Return the (x, y) coordinate for the center point of the cell that contains the specified text.  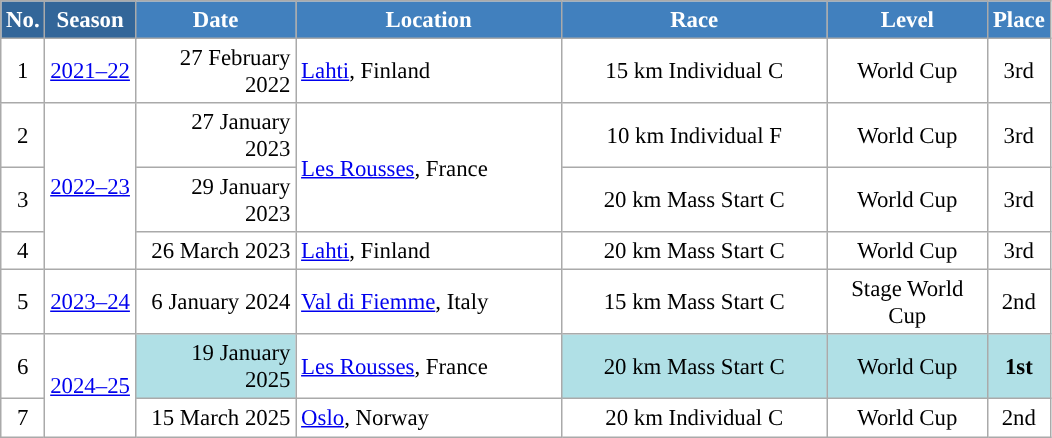
7 (23, 418)
Location (429, 20)
Oslo, Norway (429, 418)
Level (908, 20)
3 (23, 200)
10 km Individual F (694, 136)
5 (23, 302)
1st (1019, 366)
Date (216, 20)
1 (23, 72)
2022–23 (90, 186)
6 (23, 366)
15 March 2025 (216, 418)
4 (23, 251)
2021–22 (90, 72)
29 January 2023 (216, 200)
27 February 2022 (216, 72)
26 March 2023 (216, 251)
27 January 2023 (216, 136)
Season (90, 20)
15 km Individual C (694, 72)
6 January 2024 (216, 302)
15 km Mass Start C (694, 302)
Val di Fiemme, Italy (429, 302)
20 km Individual C (694, 418)
Stage World Cup (908, 302)
Race (694, 20)
No. (23, 20)
2023–24 (90, 302)
19 January 2025 (216, 366)
2024–25 (90, 385)
2 (23, 136)
Place (1019, 20)
